Extract the (X, Y) coordinate from the center of the cell holding the provided text.  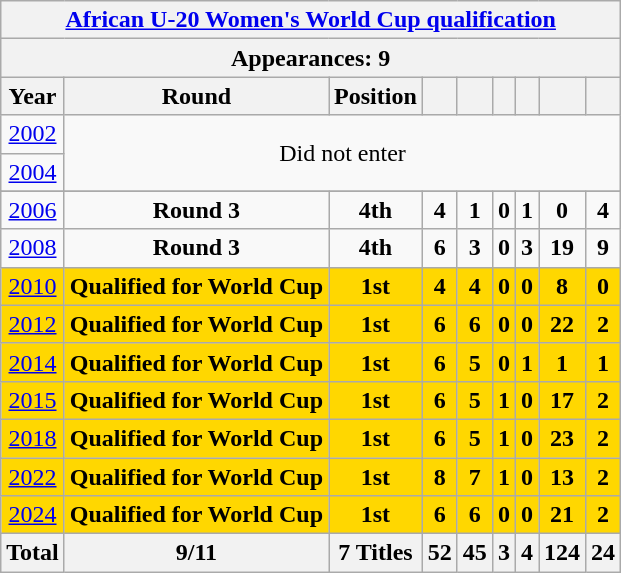
7 Titles (376, 553)
2002 (33, 134)
124 (562, 553)
2012 (33, 324)
7 (474, 477)
Position (376, 96)
17 (562, 400)
Year (33, 96)
45 (474, 553)
22 (562, 324)
19 (562, 248)
2024 (33, 515)
52 (440, 553)
2004 (33, 172)
2022 (33, 477)
2006 (33, 210)
Total (33, 553)
9 (604, 248)
Round (196, 96)
23 (562, 438)
9/11 (196, 553)
21 (562, 515)
2008 (33, 248)
2015 (33, 400)
African U-20 Women's World Cup qualification (311, 20)
13 (562, 477)
Did not enter (342, 153)
Appearances: 9 (311, 58)
2014 (33, 362)
24 (604, 553)
2010 (33, 286)
2018 (33, 438)
